From the cell containing the given text, extract its center point as [X, Y] coordinate. 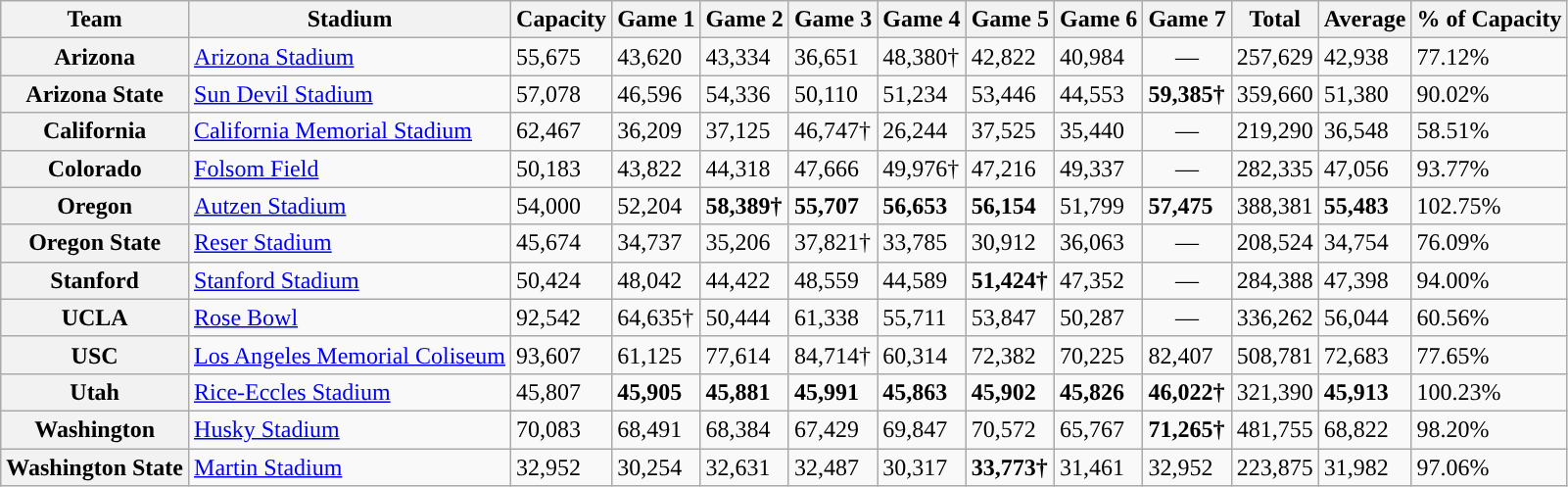
44,422 [744, 280]
90.02% [1489, 94]
46,596 [656, 94]
52,204 [656, 206]
43,620 [656, 57]
Washington [95, 429]
40,984 [1098, 57]
102.75% [1489, 206]
Arizona [95, 57]
481,755 [1275, 429]
Stanford [95, 280]
Game 7 [1187, 20]
Game 4 [922, 20]
100.23% [1489, 392]
37,821† [832, 243]
65,767 [1098, 429]
30,317 [922, 467]
92,542 [562, 317]
34,737 [656, 243]
219,290 [1275, 131]
50,424 [562, 280]
46,747† [832, 131]
44,318 [744, 169]
45,881 [744, 392]
USC [95, 355]
70,083 [562, 429]
36,209 [656, 131]
49,337 [1098, 169]
223,875 [1275, 467]
51,424† [1010, 280]
60,314 [922, 355]
55,483 [1365, 206]
61,338 [832, 317]
47,666 [832, 169]
388,381 [1275, 206]
45,913 [1365, 392]
31,982 [1365, 467]
45,991 [832, 392]
51,380 [1365, 94]
68,491 [656, 429]
Arizona State [95, 94]
36,651 [832, 57]
54,336 [744, 94]
45,902 [1010, 392]
68,822 [1365, 429]
% of Capacity [1489, 20]
32,487 [832, 467]
Arizona Stadium [351, 57]
72,382 [1010, 355]
59,385† [1187, 94]
51,234 [922, 94]
26,244 [922, 131]
Autzen Stadium [351, 206]
47,398 [1365, 280]
47,216 [1010, 169]
34,754 [1365, 243]
60.56% [1489, 317]
64,635† [656, 317]
70,572 [1010, 429]
44,553 [1098, 94]
32,631 [744, 467]
Oregon [95, 206]
94.00% [1489, 280]
Oregon State [95, 243]
47,056 [1365, 169]
282,335 [1275, 169]
58,389† [744, 206]
93.77% [1489, 169]
43,334 [744, 57]
45,807 [562, 392]
336,262 [1275, 317]
48,380† [922, 57]
49,976† [922, 169]
77.65% [1489, 355]
508,781 [1275, 355]
Game 2 [744, 20]
California [95, 131]
Team [95, 20]
50,287 [1098, 317]
77,614 [744, 355]
California Memorial Stadium [351, 131]
69,847 [922, 429]
45,674 [562, 243]
48,042 [656, 280]
54,000 [562, 206]
42,822 [1010, 57]
Rice-Eccles Stadium [351, 392]
Rose Bowl [351, 317]
61,125 [656, 355]
50,183 [562, 169]
98.20% [1489, 429]
Folsom Field [351, 169]
Average [1365, 20]
57,475 [1187, 206]
58.51% [1489, 131]
56,044 [1365, 317]
31,461 [1098, 467]
93,607 [562, 355]
45,826 [1098, 392]
53,847 [1010, 317]
47,352 [1098, 280]
Capacity [562, 20]
82,407 [1187, 355]
46,022† [1187, 392]
45,863 [922, 392]
43,822 [656, 169]
68,384 [744, 429]
53,446 [1010, 94]
42,938 [1365, 57]
97.06% [1489, 467]
76.09% [1489, 243]
Husky Stadium [351, 429]
55,711 [922, 317]
36,063 [1098, 243]
Reser Stadium [351, 243]
44,589 [922, 280]
Stanford Stadium [351, 280]
50,110 [832, 94]
Utah [95, 392]
57,078 [562, 94]
56,653 [922, 206]
48,559 [832, 280]
208,524 [1275, 243]
Game 1 [656, 20]
56,154 [1010, 206]
67,429 [832, 429]
284,388 [1275, 280]
Game 5 [1010, 20]
36,548 [1365, 131]
30,912 [1010, 243]
Game 6 [1098, 20]
51,799 [1098, 206]
77.12% [1489, 57]
Washington State [95, 467]
55,675 [562, 57]
321,390 [1275, 392]
70,225 [1098, 355]
33,785 [922, 243]
Martin Stadium [351, 467]
Game 3 [832, 20]
359,660 [1275, 94]
35,440 [1098, 131]
45,905 [656, 392]
Total [1275, 20]
71,265† [1187, 429]
55,707 [832, 206]
50,444 [744, 317]
72,683 [1365, 355]
UCLA [95, 317]
33,773† [1010, 467]
Sun Devil Stadium [351, 94]
Colorado [95, 169]
Los Angeles Memorial Coliseum [351, 355]
35,206 [744, 243]
Stadium [351, 20]
37,125 [744, 131]
62,467 [562, 131]
37,525 [1010, 131]
30,254 [656, 467]
84,714† [832, 355]
257,629 [1275, 57]
